Provide the [X, Y] coordinate of the cell's center where the given text is located.  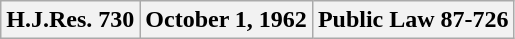
October 1, 1962 [226, 20]
H.J.Res. 730 [70, 20]
Public Law 87-726 [413, 20]
